Return (x, y) of the center of cell containing provided text 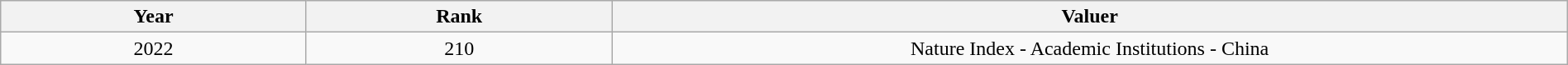
Valuer (1090, 17)
Rank (459, 17)
Nature Index - Academic Institutions - China (1090, 48)
Year (154, 17)
210 (459, 48)
2022 (154, 48)
